For the text-containing cell, return its midpoint in (X, Y) coordinate format. 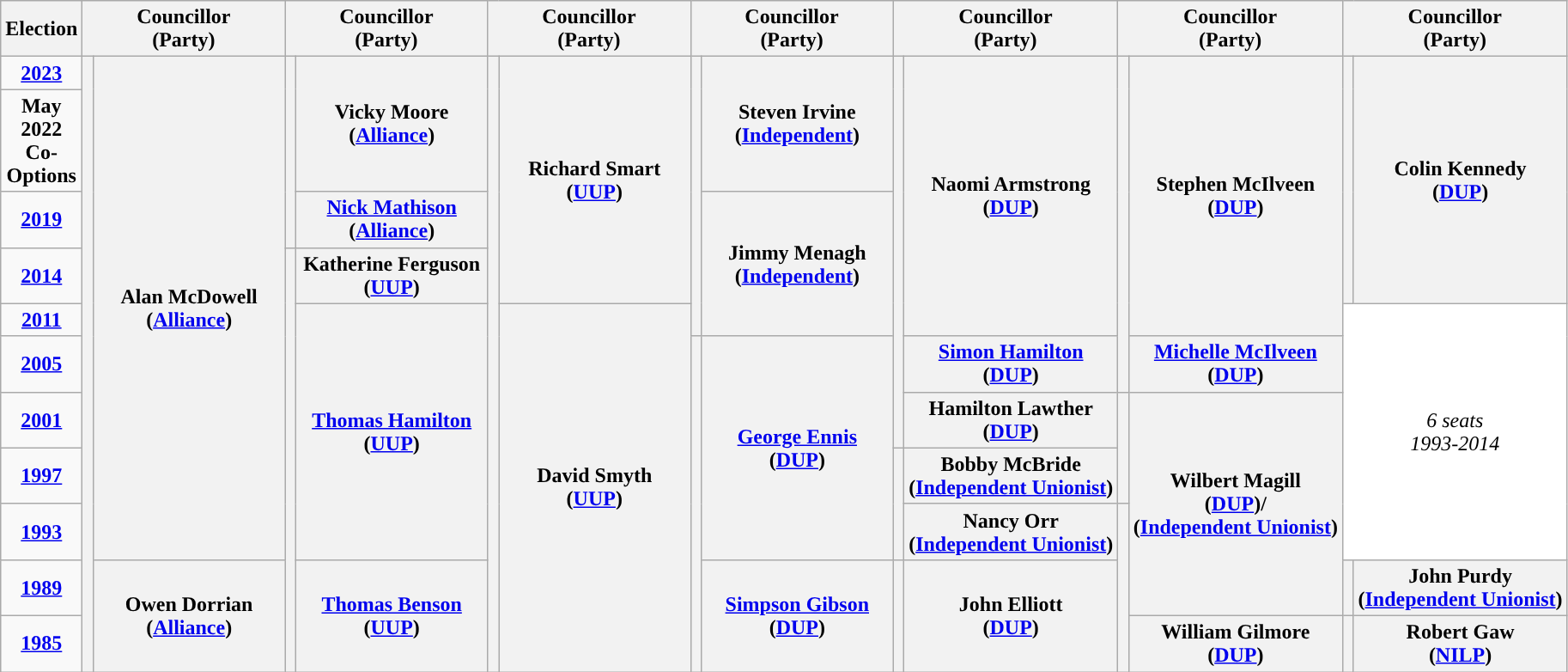
Nick Mathison (Alliance) (392, 220)
2011 (41, 320)
William Gilmore (DUP) (1235, 643)
Simon Hamilton (DUP) (1012, 364)
May 2022 Co-Options (41, 141)
Simpson Gibson (DUP) (798, 615)
Naomi Armstrong (DUP) (1012, 196)
Wilbert Magill (DUP)/ (Independent Unionist) (1235, 504)
Election (41, 29)
David Smyth (UUP) (594, 487)
1989 (41, 588)
Robert Gaw (NILP) (1460, 643)
1993 (41, 531)
Richard Smart (UUP) (594, 180)
2014 (41, 275)
2019 (41, 220)
John Purdy (Independent Unionist) (1460, 588)
John Elliott (DUP) (1012, 615)
2001 (41, 419)
Thomas Hamilton (UUP) (392, 431)
6 seats1993-2014 (1455, 431)
2005 (41, 364)
1997 (41, 476)
Hamilton Lawther (DUP) (1012, 419)
Thomas Benson (UUP) (392, 615)
Owen Dorrian (Alliance) (189, 615)
Alan McDowell (Alliance) (189, 309)
2023 (41, 73)
George Ennis (DUP) (798, 448)
Colin Kennedy (DUP) (1460, 180)
Bobby McBride (Independent Unionist) (1012, 476)
1985 (41, 643)
Vicky Moore (Alliance) (392, 124)
Katherine Ferguson (UUP) (392, 275)
Michelle McIlveen (DUP) (1235, 364)
Stephen McIlveen (DUP) (1235, 196)
Jimmy Menagh (Independent) (798, 264)
Nancy Orr (Independent Unionist) (1012, 531)
Steven Irvine (Independent) (798, 124)
